Detect which cell encompasses the target text, then output its (x, y) center coordinate. 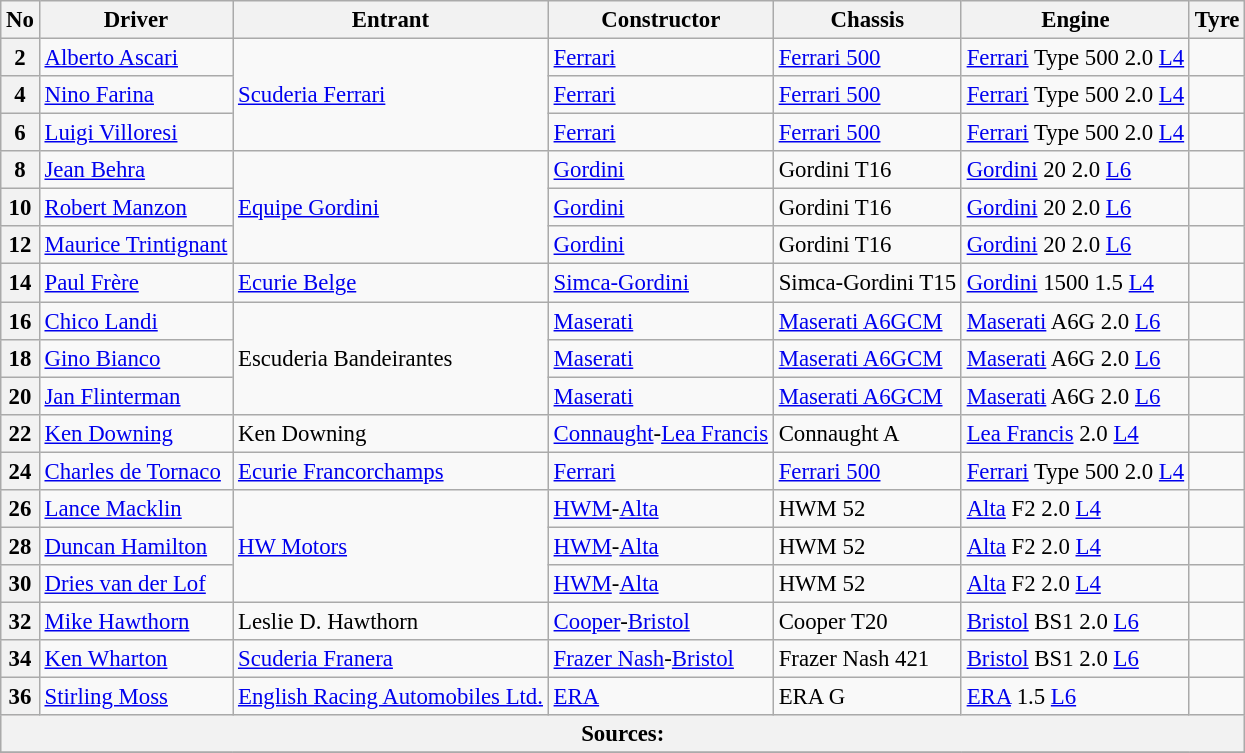
Stirling Moss (136, 697)
Chico Landi (136, 321)
Maurice Trintignant (136, 245)
2 (20, 58)
Charles de Tornaco (136, 471)
Luigi Villoresi (136, 133)
Ecurie Belge (391, 283)
Mike Hawthorn (136, 621)
Scuderia Ferrari (391, 96)
Leslie D. Hawthorn (391, 621)
Nino Farina (136, 95)
36 (20, 697)
Alberto Ascari (136, 58)
34 (20, 659)
Jean Behra (136, 170)
20 (20, 396)
Gino Bianco (136, 358)
6 (20, 133)
4 (20, 95)
22 (20, 433)
Connaught-Lea Francis (660, 433)
HW Motors (391, 546)
Cooper T20 (867, 621)
Frazer Nash-Bristol (660, 659)
ERA G (867, 697)
Chassis (867, 20)
Simca-Gordini (660, 283)
Robert Manzon (136, 208)
Ecurie Francorchamps (391, 471)
Lea Francis 2.0 L4 (1075, 433)
8 (20, 170)
Driver (136, 20)
10 (20, 208)
Jan Flinterman (136, 396)
32 (20, 621)
Engine (1075, 20)
Cooper-Bristol (660, 621)
No (20, 20)
Entrant (391, 20)
Equipe Gordini (391, 208)
Lance Macklin (136, 509)
Paul Frère (136, 283)
Gordini 1500 1.5 L4 (1075, 283)
Simca-Gordini T15 (867, 283)
24 (20, 471)
Tyre (1216, 20)
18 (20, 358)
Frazer Nash 421 (867, 659)
Sources: (623, 734)
Duncan Hamilton (136, 546)
12 (20, 245)
Ken Wharton (136, 659)
Escuderia Bandeirantes (391, 358)
28 (20, 546)
ERA (660, 697)
14 (20, 283)
Constructor (660, 20)
Connaught A (867, 433)
30 (20, 584)
ERA 1.5 L6 (1075, 697)
26 (20, 509)
Dries van der Lof (136, 584)
English Racing Automobiles Ltd. (391, 697)
Scuderia Franera (391, 659)
16 (20, 321)
